Pinpoint the cell where the given text exists, returning its [x, y] midpoint coordinate. 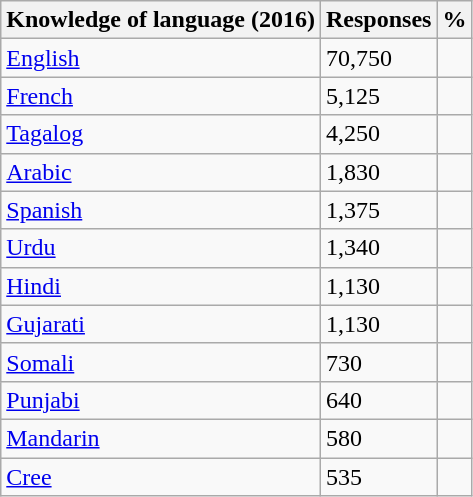
% [454, 20]
Gujarati [161, 324]
1,375 [378, 210]
1,830 [378, 172]
Knowledge of language (2016) [161, 20]
535 [378, 477]
Spanish [161, 210]
Mandarin [161, 438]
Cree [161, 477]
Tagalog [161, 134]
5,125 [378, 96]
Arabic [161, 172]
English [161, 58]
580 [378, 438]
70,750 [378, 58]
Urdu [161, 248]
1,340 [378, 248]
Hindi [161, 286]
4,250 [378, 134]
Somali [161, 362]
Punjabi [161, 400]
Responses [378, 20]
730 [378, 362]
640 [378, 400]
French [161, 96]
